Locate the cell with the specified text and output its [X, Y] center coordinate. 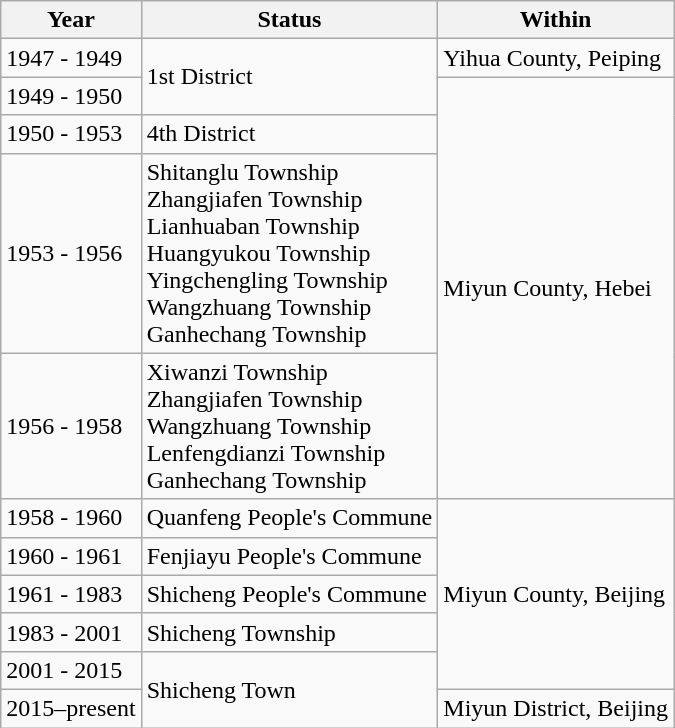
2001 - 2015 [71, 670]
Yihua County, Peiping [556, 58]
1950 - 1953 [71, 134]
Shicheng Town [290, 689]
1961 - 1983 [71, 594]
Quanfeng People's Commune [290, 518]
Miyun District, Beijing [556, 708]
1953 - 1956 [71, 253]
Shicheng People's Commune [290, 594]
1956 - 1958 [71, 426]
1960 - 1961 [71, 556]
Within [556, 20]
4th District [290, 134]
1st District [290, 77]
2015–present [71, 708]
1983 - 2001 [71, 632]
Miyun County, Beijing [556, 594]
1947 - 1949 [71, 58]
Year [71, 20]
Miyun County, Hebei [556, 288]
Shicheng Township [290, 632]
Fenjiayu People's Commune [290, 556]
1949 - 1950 [71, 96]
Shitanglu TownshipZhangjiafen TownshipLianhuaban TownshipHuangyukou TownshipYingchengling TownshipWangzhuang TownshipGanhechang Township [290, 253]
Xiwanzi TownshipZhangjiafen TownshipWangzhuang TownshipLenfengdianzi TownshipGanhechang Township [290, 426]
1958 - 1960 [71, 518]
Status [290, 20]
